Pinpoint the cell where the given text exists, returning its [X, Y] midpoint coordinate. 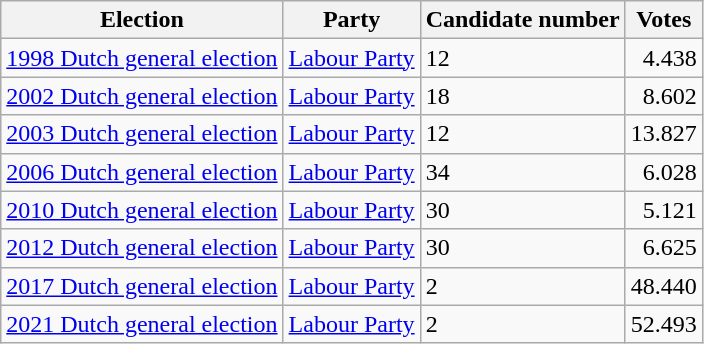
2003 Dutch general election [142, 134]
52.493 [664, 324]
2010 Dutch general election [142, 210]
Candidate number [522, 20]
48.440 [664, 286]
2002 Dutch general election [142, 96]
Votes [664, 20]
8.602 [664, 96]
2006 Dutch general election [142, 172]
2017 Dutch general election [142, 286]
1998 Dutch general election [142, 58]
6.028 [664, 172]
13.827 [664, 134]
2021 Dutch general election [142, 324]
Election [142, 20]
Party [352, 20]
2012 Dutch general election [142, 248]
4.438 [664, 58]
6.625 [664, 248]
5.121 [664, 210]
34 [522, 172]
18 [522, 96]
